Output the [X, Y] coordinate of the center of the cell containing the given text.  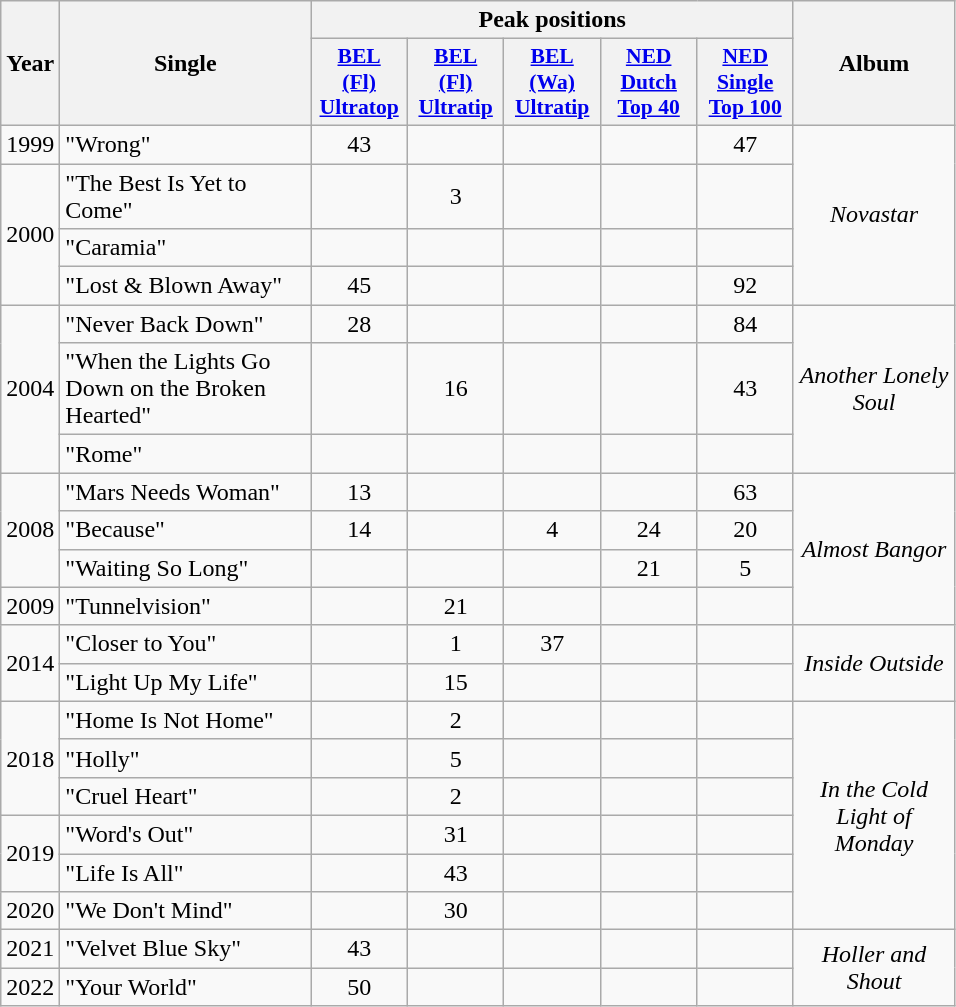
14 [360, 530]
BEL(Fl)Ultratip [456, 82]
"Life Is All" [186, 873]
"Closer to You" [186, 644]
2020 [30, 911]
1 [456, 644]
"Home Is Not Home" [186, 720]
"Velvet Blue Sky" [186, 949]
In the Cold Light of Monday [874, 815]
63 [746, 492]
50 [360, 987]
BEL(Wa)Ultratip [552, 82]
"Word's Out" [186, 834]
2014 [30, 663]
2021 [30, 949]
92 [746, 286]
"When the Lights Go Down on the Broken Hearted" [186, 389]
84 [746, 324]
"Rome" [186, 454]
31 [456, 834]
2022 [30, 987]
4 [552, 530]
1999 [30, 144]
NEDDutchTop 40 [648, 82]
BEL(Fl)Ultratop [360, 82]
Another Lonely Soul [874, 389]
2009 [30, 606]
"The Best Is Yet to Come" [186, 196]
15 [456, 682]
"Because" [186, 530]
"Wrong" [186, 144]
37 [552, 644]
"Tunnelvision" [186, 606]
Peak positions [552, 20]
"Mars Needs Woman" [186, 492]
30 [456, 911]
28 [360, 324]
2018 [30, 758]
"Waiting So Long" [186, 568]
2019 [30, 853]
45 [360, 286]
16 [456, 389]
"Light Up My Life" [186, 682]
2008 [30, 530]
"Holly" [186, 758]
2000 [30, 234]
"Caramia" [186, 248]
47 [746, 144]
Year [30, 64]
Single [186, 64]
24 [648, 530]
Almost Bangor [874, 549]
13 [360, 492]
20 [746, 530]
"We Don't Mind" [186, 911]
3 [456, 196]
Holler and Shout [874, 968]
NEDSingleTop 100 [746, 82]
"Your World" [186, 987]
2004 [30, 389]
"Cruel Heart" [186, 796]
Novastar [874, 214]
"Lost & Blown Away" [186, 286]
"Never Back Down" [186, 324]
Inside Outside [874, 663]
Album [874, 64]
